From the cell containing the given text, extract its center point as [X, Y] coordinate. 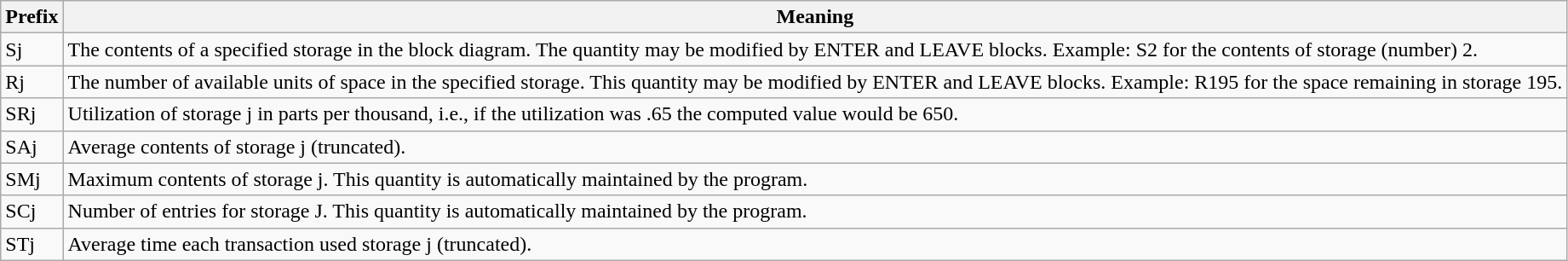
Utilization of storage j in parts per thousand, i.e., if the utilization was .65 the computed value would be 650. [815, 114]
Maximum contents of storage j. This quantity is automatically maintained by the program. [815, 179]
STj [32, 244]
Number of entries for storage J. This quantity is automatically maintained by the program. [815, 212]
SRj [32, 114]
Average time each transaction used storage j (truncated). [815, 244]
SMj [32, 179]
Rj [32, 82]
Average contents of storage j (truncated). [815, 147]
SCj [32, 212]
Prefix [32, 17]
Meaning [815, 17]
SAj [32, 147]
Sj [32, 49]
